Return the (X, Y) coordinate for the center point of the cell that contains the specified text.  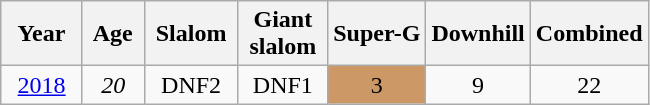
22 (589, 85)
Super-G (377, 34)
Slalom (191, 34)
3 (377, 85)
DNF2 (191, 85)
Downhill (478, 34)
9 (478, 85)
Giant slalom (283, 34)
Age (113, 34)
2018 (42, 85)
Year (42, 34)
DNF1 (283, 85)
Combined (589, 34)
20 (113, 85)
